From the cell containing the given text, extract its center point as (X, Y) coordinate. 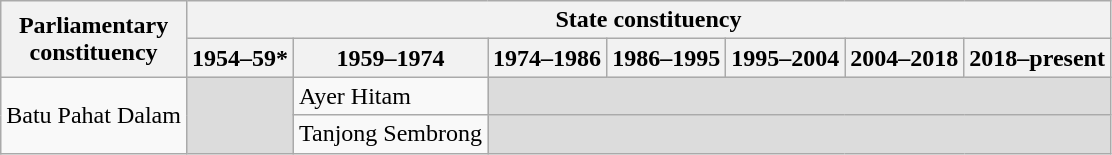
1974–1986 (548, 58)
1986–1995 (666, 58)
Parliamentaryconstituency (94, 39)
1954–59* (240, 58)
1995–2004 (786, 58)
Batu Pahat Dalam (94, 115)
2004–2018 (904, 58)
Ayer Hitam (391, 96)
Tanjong Sembrong (391, 134)
2018–present (1038, 58)
State constituency (648, 20)
1959–1974 (391, 58)
